For the text-containing cell, return its midpoint in (x, y) coordinate format. 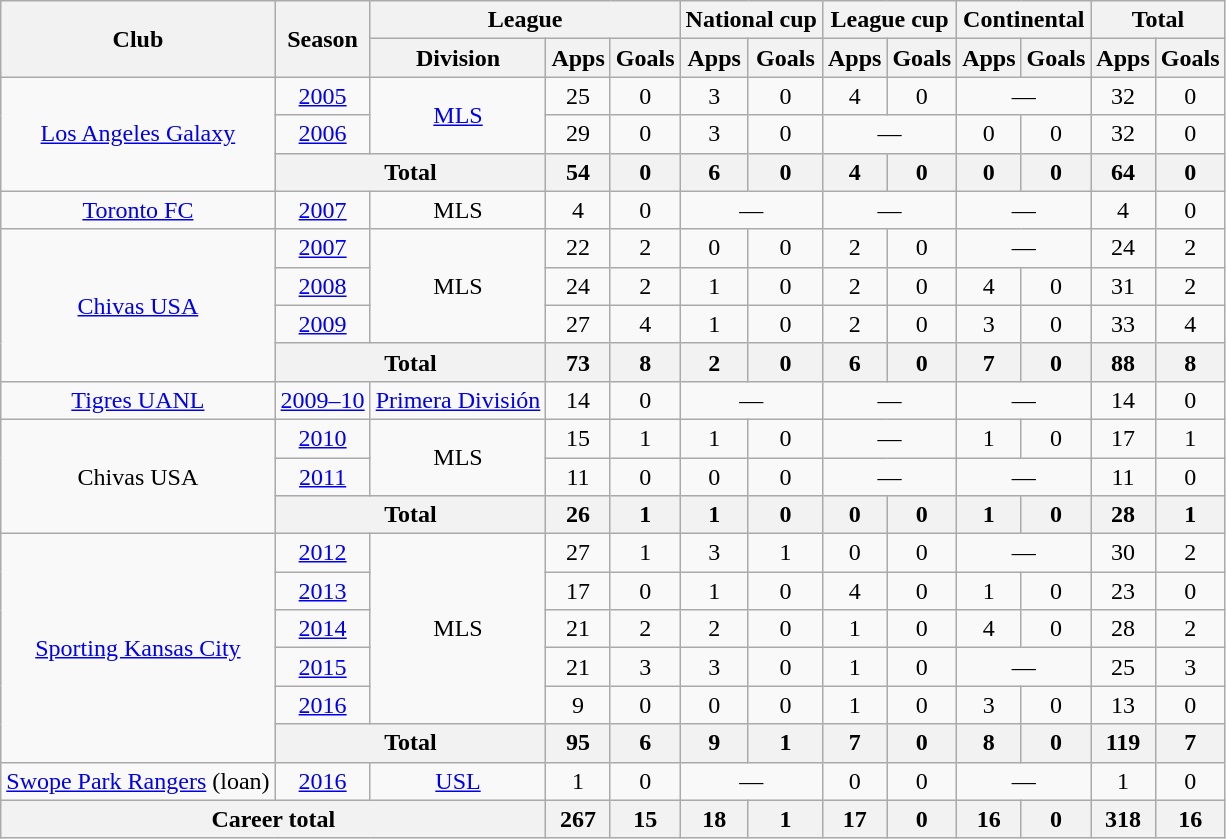
33 (1123, 324)
2005 (322, 96)
USL (458, 781)
2009–10 (322, 400)
Los Angeles Galaxy (138, 134)
League (525, 20)
88 (1123, 362)
2013 (322, 591)
2010 (322, 438)
Sporting Kansas City (138, 648)
Division (458, 58)
13 (1123, 705)
73 (578, 362)
2009 (322, 324)
League cup (889, 20)
Toronto FC (138, 210)
2008 (322, 286)
2012 (322, 553)
54 (578, 172)
Continental (1024, 20)
119 (1123, 743)
26 (578, 515)
31 (1123, 286)
Career total (274, 819)
2014 (322, 629)
95 (578, 743)
23 (1123, 591)
National cup (751, 20)
22 (578, 248)
2011 (322, 477)
Tigres UANL (138, 400)
318 (1123, 819)
Club (138, 39)
2006 (322, 134)
Primera División (458, 400)
18 (714, 819)
267 (578, 819)
Season (322, 39)
30 (1123, 553)
29 (578, 134)
2015 (322, 667)
64 (1123, 172)
Swope Park Rangers (loan) (138, 781)
